For the text-containing cell, return its midpoint in (x, y) coordinate format. 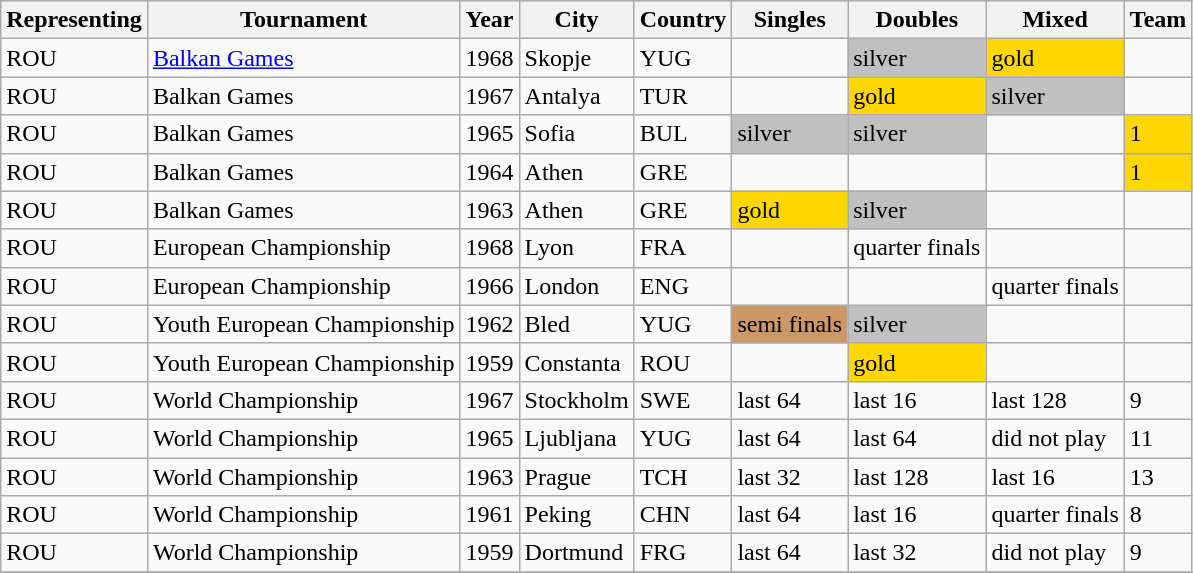
1964 (490, 172)
CHN (683, 515)
TUR (683, 96)
1966 (490, 286)
Singles (790, 20)
Bled (576, 324)
1962 (490, 324)
FRG (683, 553)
TCH (683, 477)
SWE (683, 400)
City (576, 20)
Prague (576, 477)
semi finals (790, 324)
Lyon (576, 248)
Mixed (1055, 20)
8 (1158, 515)
Country (683, 20)
Dortmund (576, 553)
Peking (576, 515)
11 (1158, 438)
Team (1158, 20)
Year (490, 20)
Doubles (917, 20)
Skopje (576, 58)
Sofia (576, 134)
Constanta (576, 362)
Stockholm (576, 400)
13 (1158, 477)
1961 (490, 515)
ENG (683, 286)
Representing (74, 20)
BUL (683, 134)
Ljubljana (576, 438)
London (576, 286)
FRA (683, 248)
Antalya (576, 96)
Tournament (304, 20)
